Determine the [x, y] coordinate at the center of the cell enclosing the given text.  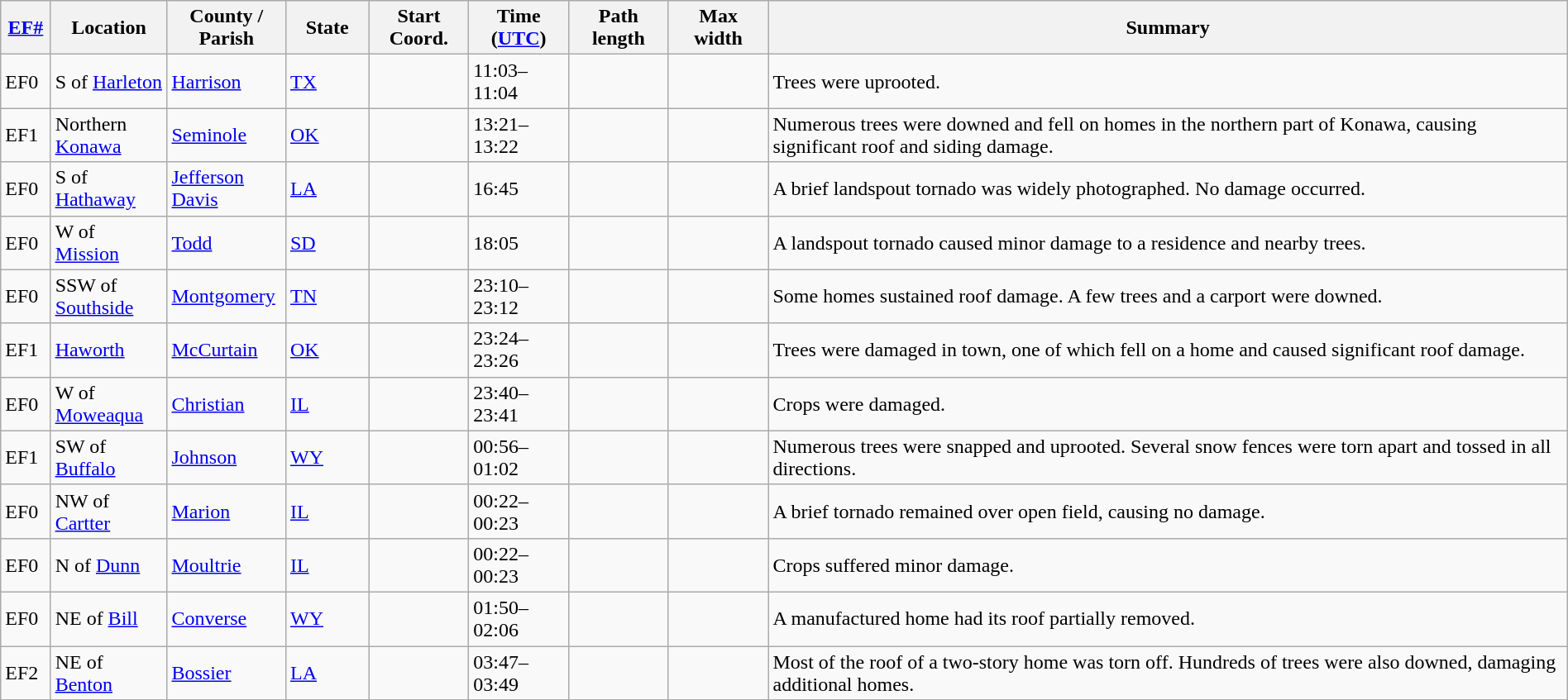
Some homes sustained roof damage. A few trees and a carport were downed. [1168, 296]
SSW of Southside [109, 296]
23:40–23:41 [519, 403]
A brief tornado remained over open field, causing no damage. [1168, 511]
N of Dunn [109, 565]
11:03–11:04 [519, 81]
23:24–23:26 [519, 350]
Trees were damaged in town, one of which fell on a home and caused significant roof damage. [1168, 350]
EF# [26, 28]
Start Coord. [418, 28]
Jefferson Davis [227, 188]
TN [327, 296]
Harrison [227, 81]
16:45 [519, 188]
Johnson [227, 458]
Numerous trees were snapped and uprooted. Several snow fences were torn apart and tossed in all directions. [1168, 458]
County / Parish [227, 28]
W of Mission [109, 243]
Most of the roof of a two-story home was torn off. Hundreds of trees were also downed, damaging additional homes. [1168, 673]
SW of Buffalo [109, 458]
Max width [718, 28]
A landspout tornado caused minor damage to a residence and nearby trees. [1168, 243]
00:56–01:02 [519, 458]
S of Hathaway [109, 188]
Bossier [227, 673]
S of Harleton [109, 81]
Haworth [109, 350]
W of Moweaqua [109, 403]
Northern Konawa [109, 136]
EF2 [26, 673]
NE of Benton [109, 673]
Moultrie [227, 565]
Converse [227, 618]
Todd [227, 243]
03:47–03:49 [519, 673]
Montgomery [227, 296]
State [327, 28]
18:05 [519, 243]
Trees were uprooted. [1168, 81]
Marion [227, 511]
A brief landspout tornado was widely photographed. No damage occurred. [1168, 188]
NE of Bill [109, 618]
Crops suffered minor damage. [1168, 565]
Location [109, 28]
Time (UTC) [519, 28]
Path length [619, 28]
Crops were damaged. [1168, 403]
McCurtain [227, 350]
NW of Cartter [109, 511]
13:21–13:22 [519, 136]
TX [327, 81]
Seminole [227, 136]
Numerous trees were downed and fell on homes in the northern part of Konawa, causing significant roof and siding damage. [1168, 136]
Christian [227, 403]
SD [327, 243]
01:50–02:06 [519, 618]
Summary [1168, 28]
23:10–23:12 [519, 296]
A manufactured home had its roof partially removed. [1168, 618]
